Return the [x, y] coordinate for the center point of the cell that contains the specified text.  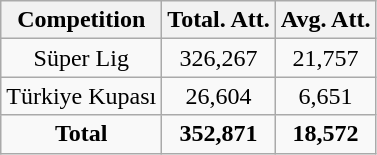
326,267 [219, 58]
Süper Lig [82, 58]
Avg. Att. [326, 20]
Competition [82, 20]
Türkiye Kupası [82, 96]
6,651 [326, 96]
352,871 [219, 134]
18,572 [326, 134]
Total. Att. [219, 20]
21,757 [326, 58]
26,604 [219, 96]
Total [82, 134]
